Pinpoint the cell where the given text exists, returning its (x, y) midpoint coordinate. 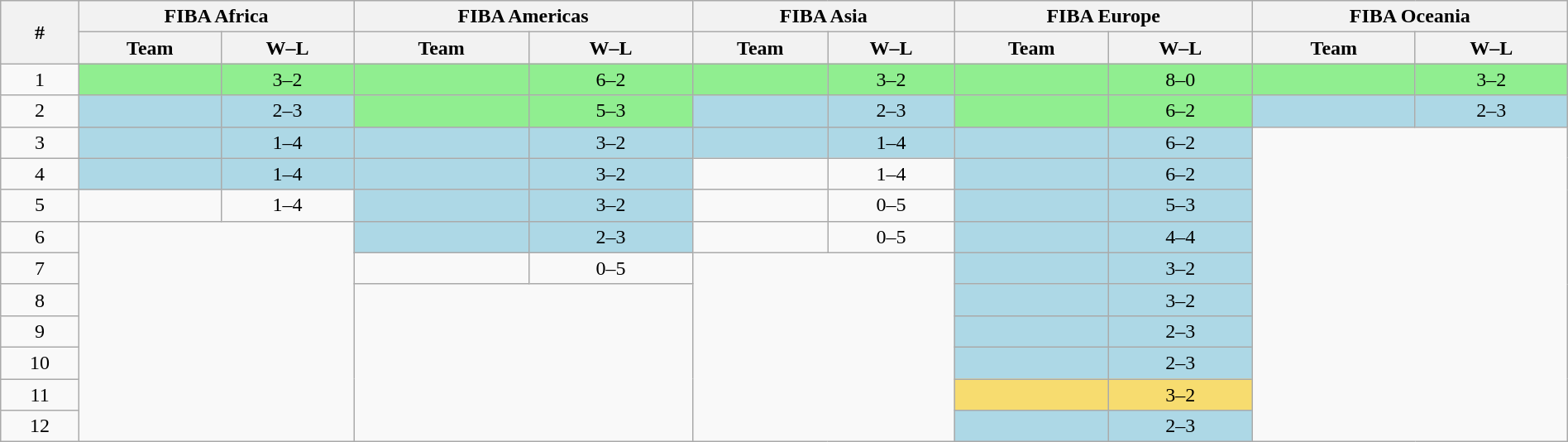
FIBA Africa (216, 17)
2 (40, 111)
3 (40, 142)
4 (40, 174)
7 (40, 268)
6 (40, 237)
4–4 (1180, 237)
8–0 (1180, 79)
FIBA Oceania (1409, 17)
5 (40, 205)
1 (40, 79)
# (40, 32)
8 (40, 300)
FIBA Asia (824, 17)
FIBA Europe (1103, 17)
10 (40, 363)
FIBA Americas (523, 17)
12 (40, 426)
9 (40, 331)
11 (40, 395)
